Determine the [x, y] coordinate at the center of the cell enclosing the given text.  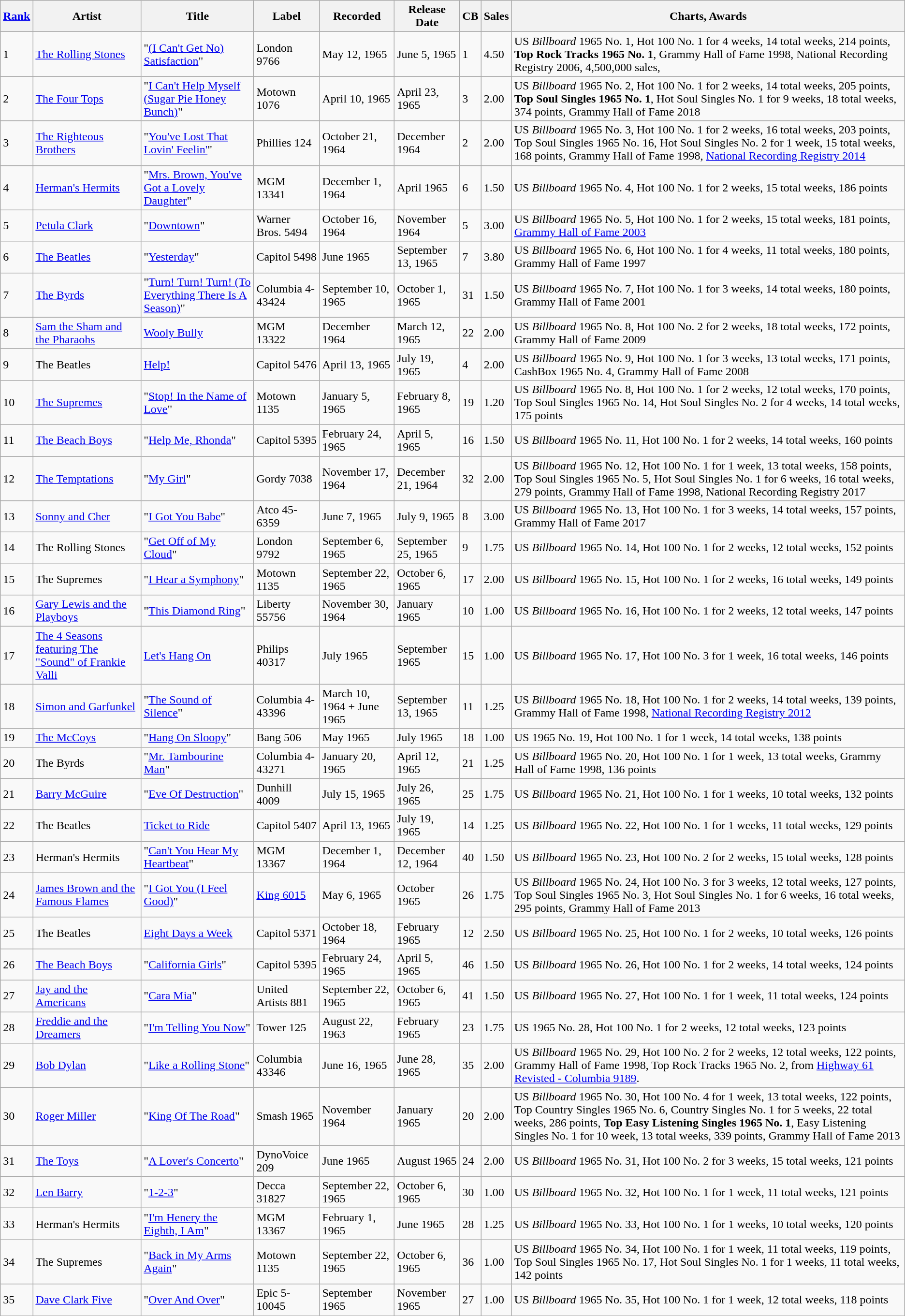
December 21, 1964 [427, 479]
"Help Me, Rhonda" [197, 440]
Dave Clark Five [87, 1300]
US Billboard 1965 No. 26, Hot 100 No. 1 for 2 weeks, 14 total weeks, 124 points [708, 964]
DynoVoice 209 [287, 1161]
The Toys [87, 1161]
US Billboard 1965 No. 18, Hot 100 No. 1 for 2 weeks, 14 total weeks, 139 points, Grammy Hall of Fame 1998, National Recording Registry 2012 [708, 706]
"I Hear a Symphony" [197, 579]
Phillies 124 [287, 143]
Eight Days a Week [197, 933]
October 1, 1965 [427, 295]
April 1965 [427, 188]
Sonny and Cher [87, 516]
"Back in My Arms Again" [197, 1262]
US Billboard 1965 No. 23, Hot 100 No. 2 for 2 weeks, 15 total weeks, 128 points [708, 857]
"Eve Of Destruction" [197, 794]
Let's Hang On [197, 656]
"Over And Over" [197, 1300]
"(I Can't Get No) Satisfaction" [197, 54]
July 9, 1965 [427, 516]
Columbia 43346 [287, 1066]
"You've Lost That Lovin' Feelin'" [197, 143]
13 [16, 516]
September 25, 1965 [427, 548]
US Billboard 1965 No. 20, Hot 100 No. 1 for 1 week, 13 total weeks, Grammy Hall of Fame 1998, 136 points [708, 763]
The Four Tops [87, 99]
January 5, 1965 [357, 402]
"I'm Telling You Now" [197, 1027]
The Temptations [87, 479]
Recorded [357, 16]
Barry McGuire [87, 794]
Columbia 4-43396 [287, 706]
February 8, 1965 [427, 402]
February 1, 1965 [357, 1224]
US 1965 No. 19, Hot 100 No. 1 for 1 week, 14 total weeks, 138 points [708, 738]
Capitol 5498 [287, 257]
Wooly Bully [197, 333]
46 [470, 964]
US Billboard 1965 No. 15, Hot 100 No. 1 for 2 weeks, 16 total weeks, 149 points [708, 579]
December 12, 1964 [427, 857]
"The Sound of Silence" [197, 706]
Bang 506 [287, 738]
Gary Lewis and the Playboys [87, 611]
April 12, 1965 [427, 763]
October 21, 1964 [357, 143]
Petula Clark [87, 225]
October 18, 1964 [357, 933]
London 9792 [287, 548]
Decca 31827 [287, 1192]
US Billboard 1965 No. 6, Hot 100 No. 1 for 4 weeks, 11 total weeks, 180 points, Grammy Hall of Fame 1997 [708, 257]
"Can't You Hear My Heartbeat" [197, 857]
3.80 [496, 257]
US Billboard 1965 No. 35, Hot 100 No. 1 for 1 week, 12 total weeks, 118 points [708, 1300]
MGM 13341 [287, 188]
US Billboard 1965 No. 21, Hot 100 No. 1 for 1 weeks, 10 total weeks, 132 points [708, 794]
June 28, 1965 [427, 1066]
Release Date [427, 16]
Tower 125 [287, 1027]
"Downtown" [197, 225]
US Billboard 1965 No. 8, Hot 100 No. 2 for 2 weeks, 18 total weeks, 172 points, Grammy Hall of Fame 2009 [708, 333]
Motown 1076 [287, 99]
May 12, 1965 [357, 54]
Charts, Awards [708, 16]
"This Diamond Ring" [197, 611]
"King Of The Road" [197, 1117]
Smash 1965 [287, 1117]
Help! [197, 365]
United Artists 881 [287, 996]
July 26, 1965 [427, 794]
US Billboard 1965 No. 31, Hot 100 No. 2 for 3 weeks, 15 total weeks, 121 points [708, 1161]
July 15, 1965 [357, 794]
October 16, 1964 [357, 225]
2.50 [496, 933]
"Turn! Turn! Turn! (To Everything There Is A Season)" [197, 295]
US Billboard 1965 No. 4, Hot 100 No. 1 for 2 weeks, 15 total weeks, 186 points [708, 188]
June 7, 1965 [357, 516]
US Billboard 1965 No. 33, Hot 100 No. 1 for 1 weeks, 10 total weeks, 120 points [708, 1224]
US 1965 No. 28, Hot 100 No. 1 for 2 weeks, 12 total weeks, 123 points [708, 1027]
US Billboard 1965 No. 7, Hot 100 No. 1 for 3 weeks, 14 total weeks, 180 points, Grammy Hall of Fame 2001 [708, 295]
US Billboard 1965 No. 32, Hot 100 No. 1 for 1 week, 11 total weeks, 121 points [708, 1192]
November 1965 [427, 1300]
US Billboard 1965 No. 27, Hot 100 No. 1 for 1 week, 11 total weeks, 124 points [708, 996]
"I Got You (I Feel Good)" [197, 895]
June 16, 1965 [357, 1066]
"Mr. Tambourine Man" [197, 763]
October 1965 [427, 895]
29 [16, 1066]
"I Can't Help Myself (Sugar Pie Honey Bunch)" [197, 99]
4.50 [496, 54]
Label [287, 16]
Ticket to Ride [197, 826]
US Billboard 1965 No. 9, Hot 100 No. 1 for 3 weeks, 13 total weeks, 171 points, CashBox 1965 No. 4, Grammy Hall of Fame 2008 [708, 365]
Artist [87, 16]
Capitol 5476 [287, 365]
"Hang On Sloopy" [197, 738]
"I'm Henery the Eighth, I Am" [197, 1224]
April 10, 1965 [357, 99]
May 1965 [357, 738]
May 6, 1965 [357, 895]
November 30, 1964 [357, 611]
August 22, 1963 [357, 1027]
CB [470, 16]
40 [470, 857]
March 10, 1964 + June 1965 [357, 706]
The Righteous Brothers [87, 143]
US Billboard 1965 No. 17, Hot 100 No. 3 for 1 week, 16 total weeks, 146 points [708, 656]
James Brown and the Famous Flames [87, 895]
April 23, 1965 [427, 99]
Dunhill 4009 [287, 794]
"Cara Mia" [197, 996]
Roger Miller [87, 1117]
Atco 45-6359 [287, 516]
The McCoys [87, 738]
"Mrs. Brown, You've Got a Lovely Daughter" [197, 188]
The 4 Seasons featuring The "Sound" of Frankie Valli [87, 656]
US Billboard 1965 No. 25, Hot 100 No. 1 for 2 weeks, 10 total weeks, 126 points [708, 933]
London 9766 [287, 54]
Capitol 5371 [287, 933]
Len Barry [87, 1192]
Simon and Garfunkel [87, 706]
Liberty 55756 [287, 611]
Philips 40317 [287, 656]
June 5, 1965 [427, 54]
US Billboard 1965 No. 5, Hot 100 No. 1 for 2 weeks, 15 total weeks, 181 points, Grammy Hall of Fame 2003 [708, 225]
January 20, 1965 [357, 763]
Sam the Sham and the Pharaohs [87, 333]
Rank [16, 16]
Sales [496, 16]
36 [470, 1262]
MGM 13322 [287, 333]
Freddie and the Dreamers [87, 1027]
US Billboard 1965 No. 13, Hot 100 No. 1 for 3 weeks, 14 total weeks, 157 points, Grammy Hall of Fame 2017 [708, 516]
"I Got You Babe" [197, 516]
September 6, 1965 [357, 548]
Epic 5-10045 [287, 1300]
"A Lover's Concerto" [197, 1161]
US Billboard 1965 No. 11, Hot 100 No. 1 for 2 weeks, 14 total weeks, 160 points [708, 440]
"My Girl" [197, 479]
Gordy 7038 [287, 479]
US Billboard 1965 No. 22, Hot 100 No. 1 for 1 weeks, 11 total weeks, 129 points [708, 826]
Columbia 4-43424 [287, 295]
King 6015 [287, 895]
33 [16, 1224]
"1-2-3" [197, 1192]
"Yesterday" [197, 257]
"Stop! In the Name of Love" [197, 402]
September 10, 1965 [357, 295]
Bob Dylan [87, 1066]
Title [197, 16]
US Billboard 1965 No. 14, Hot 100 No. 1 for 2 weeks, 12 total weeks, 152 points [708, 548]
Capitol 5407 [287, 826]
"Get Off of My Cloud" [197, 548]
US Billboard 1965 No. 16, Hot 100 No. 1 for 2 weeks, 12 total weeks, 147 points [708, 611]
Jay and the Americans [87, 996]
March 12, 1965 [427, 333]
Columbia 4-43271 [287, 763]
"California Girls" [197, 964]
August 1965 [427, 1161]
34 [16, 1262]
"Like a Rolling Stone" [197, 1066]
41 [470, 996]
Warner Bros. 5494 [287, 225]
November 17, 1964 [357, 479]
1.20 [496, 402]
